Pinpoint the cell where the given text exists, returning its [x, y] midpoint coordinate. 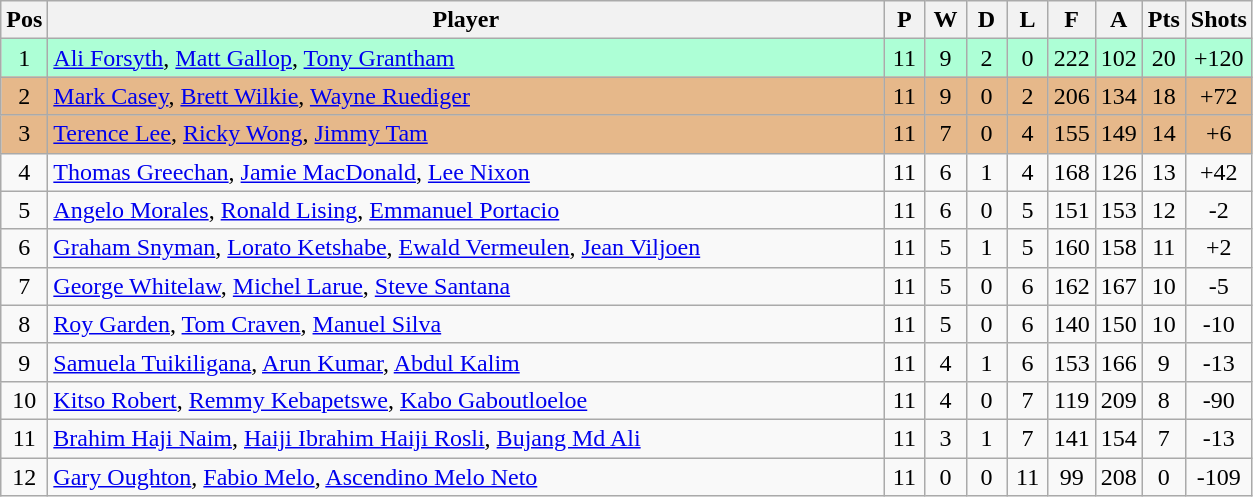
150 [1118, 324]
13 [1164, 172]
222 [1072, 58]
D [986, 20]
Angelo Morales, Ronald Lising, Emmanuel Portacio [466, 210]
F [1072, 20]
208 [1118, 477]
+42 [1218, 172]
206 [1072, 96]
Pos [24, 20]
+2 [1218, 248]
158 [1118, 248]
119 [1072, 400]
+6 [1218, 134]
102 [1118, 58]
-5 [1218, 286]
168 [1072, 172]
99 [1072, 477]
20 [1164, 58]
W [946, 20]
154 [1118, 438]
155 [1072, 134]
Mark Casey, Brett Wilkie, Wayne Ruediger [466, 96]
166 [1118, 362]
Gary Oughton, Fabio Melo, Ascendino Melo Neto [466, 477]
Roy Garden, Tom Craven, Manuel Silva [466, 324]
162 [1072, 286]
140 [1072, 324]
Graham Snyman, Lorato Ketshabe, Ewald Vermeulen, Jean Viljoen [466, 248]
-90 [1218, 400]
126 [1118, 172]
Player [466, 20]
160 [1072, 248]
141 [1072, 438]
Samuela Tuikiligana, Arun Kumar, Abdul Kalim [466, 362]
14 [1164, 134]
+72 [1218, 96]
P [904, 20]
Pts [1164, 20]
Shots [1218, 20]
L [1028, 20]
-109 [1218, 477]
Kitso Robert, Remmy Kebapetswe, Kabo Gaboutloeloe [466, 400]
-10 [1218, 324]
Brahim Haji Naim, Haiji Ibrahim Haiji Rosli, Bujang Md Ali [466, 438]
George Whitelaw, Michel Larue, Steve Santana [466, 286]
A [1118, 20]
Terence Lee, Ricky Wong, Jimmy Tam [466, 134]
167 [1118, 286]
18 [1164, 96]
149 [1118, 134]
Ali Forsyth, Matt Gallop, Tony Grantham [466, 58]
-2 [1218, 210]
Thomas Greechan, Jamie MacDonald, Lee Nixon [466, 172]
151 [1072, 210]
134 [1118, 96]
209 [1118, 400]
+120 [1218, 58]
